For the text-containing cell, return its midpoint in [X, Y] coordinate format. 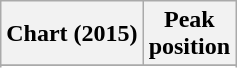
Peakposition [189, 34]
Chart (2015) [72, 34]
